Detect which cell encompasses the target text, then output its (X, Y) center coordinate. 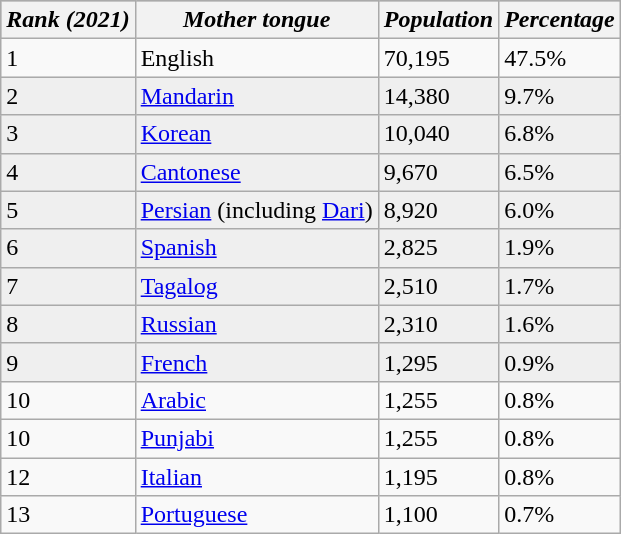
0.9% (560, 362)
Korean (256, 134)
Population (438, 20)
5 (68, 210)
8 (68, 324)
Persian (including Dari) (256, 210)
2 (68, 96)
1,195 (438, 477)
9,670 (438, 172)
English (256, 58)
47.5% (560, 58)
1.6% (560, 324)
Russian (256, 324)
Tagalog (256, 286)
4 (68, 172)
3 (68, 134)
7 (68, 286)
8,920 (438, 210)
1,100 (438, 515)
French (256, 362)
Percentage (560, 20)
70,195 (438, 58)
1.9% (560, 248)
6 (68, 248)
Mother tongue (256, 20)
2,825 (438, 248)
12 (68, 477)
1,295 (438, 362)
0.7% (560, 515)
6.0% (560, 210)
Portuguese (256, 515)
Rank (2021) (68, 20)
2,310 (438, 324)
9.7% (560, 96)
14,380 (438, 96)
6.5% (560, 172)
Arabic (256, 400)
9 (68, 362)
Cantonese (256, 172)
Spanish (256, 248)
1 (68, 58)
Punjabi (256, 438)
Mandarin (256, 96)
1.7% (560, 286)
2,510 (438, 286)
Italian (256, 477)
13 (68, 515)
6.8% (560, 134)
10,040 (438, 134)
